Provide the [x, y] coordinate of the cell's center where the given text is located.  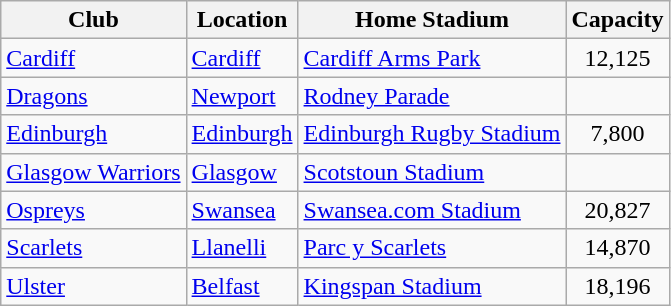
12,125 [618, 58]
Ulster [94, 286]
Club [94, 20]
Parc y Scarlets [432, 248]
Llanelli [242, 248]
20,827 [618, 210]
Location [242, 20]
Scotstoun Stadium [432, 172]
Edinburgh Rugby Stadium [432, 134]
18,196 [618, 286]
Ospreys [94, 210]
Rodney Parade [432, 96]
Scarlets [94, 248]
Swansea [242, 210]
Dragons [94, 96]
Newport [242, 96]
14,870 [618, 248]
Glasgow Warriors [94, 172]
Capacity [618, 20]
7,800 [618, 134]
Home Stadium [432, 20]
Cardiff Arms Park [432, 58]
Glasgow [242, 172]
Swansea.com Stadium [432, 210]
Belfast [242, 286]
Kingspan Stadium [432, 286]
